Detect which cell encompasses the target text, then output its (x, y) center coordinate. 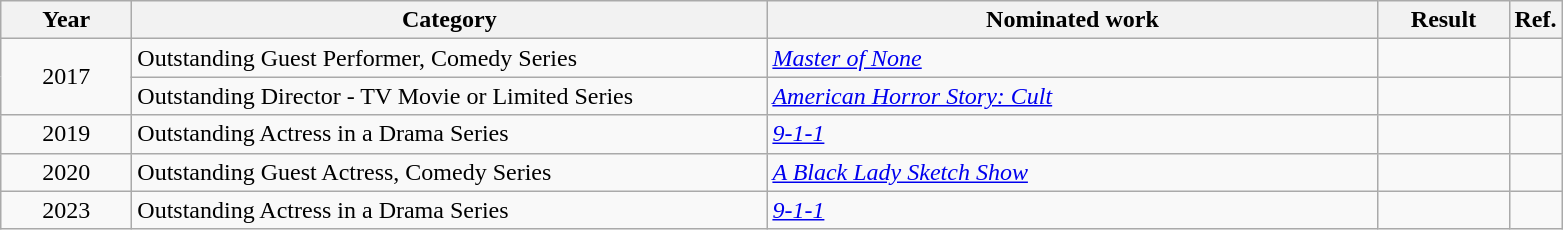
Ref. (1536, 20)
Outstanding Guest Actress, Comedy Series (450, 172)
Outstanding Director - TV Movie or Limited Series (450, 96)
Master of None (1072, 58)
American Horror Story: Cult (1072, 96)
2023 (66, 210)
Nominated work (1072, 20)
Result (1444, 20)
2020 (66, 172)
A Black Lady Sketch Show (1072, 172)
Category (450, 20)
2017 (66, 77)
Outstanding Guest Performer, Comedy Series (450, 58)
2019 (66, 134)
Year (66, 20)
